Detect which cell encompasses the target text, then output its (X, Y) center coordinate. 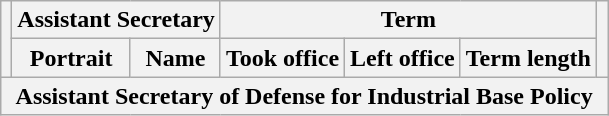
Name (175, 58)
Assistant Secretary (116, 20)
Left office (403, 58)
Term (408, 20)
Portrait (72, 58)
Term length (528, 58)
Assistant Secretary of Defense for Industrial Base Policy (304, 96)
Took office (282, 58)
